Return [X, Y] of the center of cell containing provided text 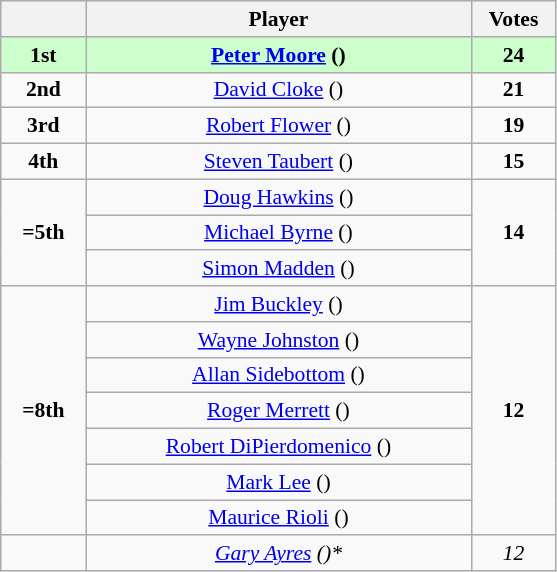
Roger Merrett () [278, 411]
Simon Madden () [278, 269]
19 [514, 126]
24 [514, 55]
Robert DiPierdomenico () [278, 447]
Player [278, 19]
Peter Moore () [278, 55]
Jim Buckley () [278, 304]
1st [44, 55]
=5th [44, 232]
Michael Byrne () [278, 233]
Gary Ayres ()* [278, 554]
21 [514, 90]
Robert Flower () [278, 126]
15 [514, 162]
2nd [44, 90]
=8th [44, 410]
Doug Hawkins () [278, 197]
Mark Lee () [278, 482]
Steven Taubert () [278, 162]
Votes [514, 19]
Wayne Johnston () [278, 340]
Maurice Rioli () [278, 518]
David Cloke () [278, 90]
14 [514, 232]
3rd [44, 126]
Allan Sidebottom () [278, 375]
4th [44, 162]
